Detect which cell encompasses the target text, then output its [x, y] center coordinate. 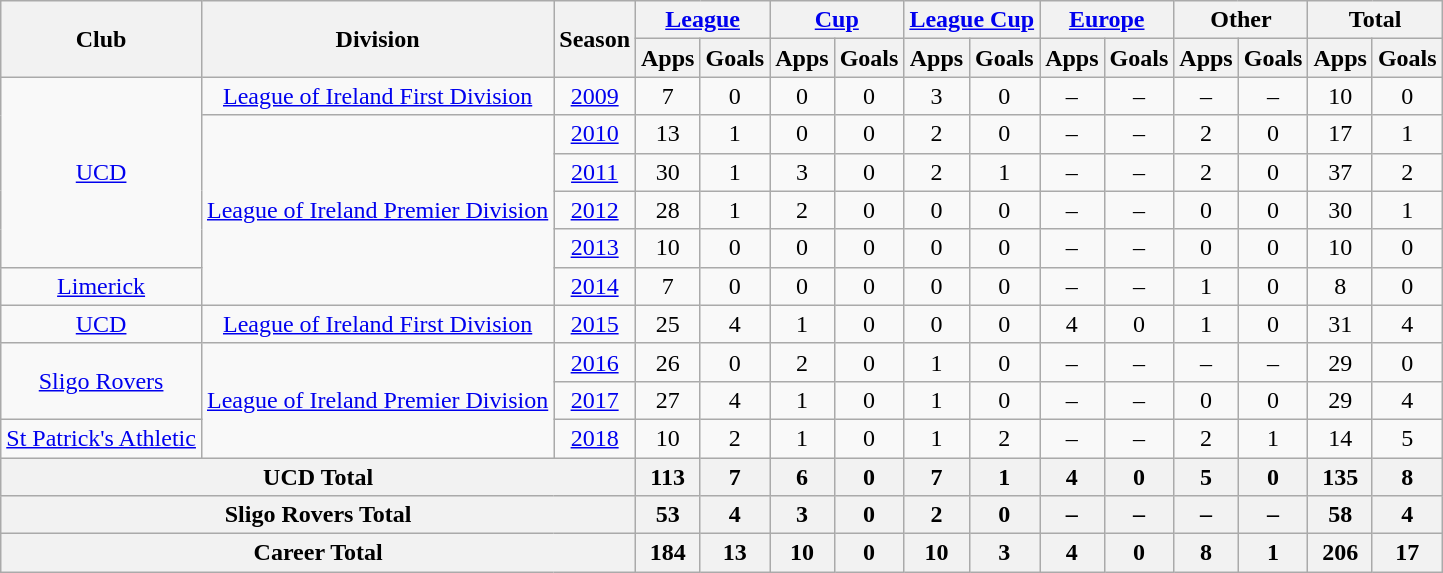
2010 [595, 134]
206 [1340, 553]
Total [1375, 20]
Division [377, 39]
14 [1340, 438]
Club [102, 39]
25 [668, 324]
Career Total [318, 553]
53 [668, 515]
26 [668, 362]
UCD Total [318, 477]
Sligo Rovers Total [318, 515]
2014 [595, 286]
Limerick [102, 286]
2012 [595, 210]
113 [668, 477]
6 [802, 477]
2017 [595, 400]
2013 [595, 248]
28 [668, 210]
31 [1340, 324]
St Patrick's Athletic [102, 438]
2015 [595, 324]
2016 [595, 362]
Cup [837, 20]
27 [668, 400]
League [703, 20]
135 [1340, 477]
37 [1340, 172]
2009 [595, 96]
2018 [595, 438]
Season [595, 39]
Sligo Rovers [102, 381]
58 [1340, 515]
184 [668, 553]
League Cup [972, 20]
2011 [595, 172]
Europe [1107, 20]
Other [1241, 20]
